Locate the cell with the specified text and output its (X, Y) center coordinate. 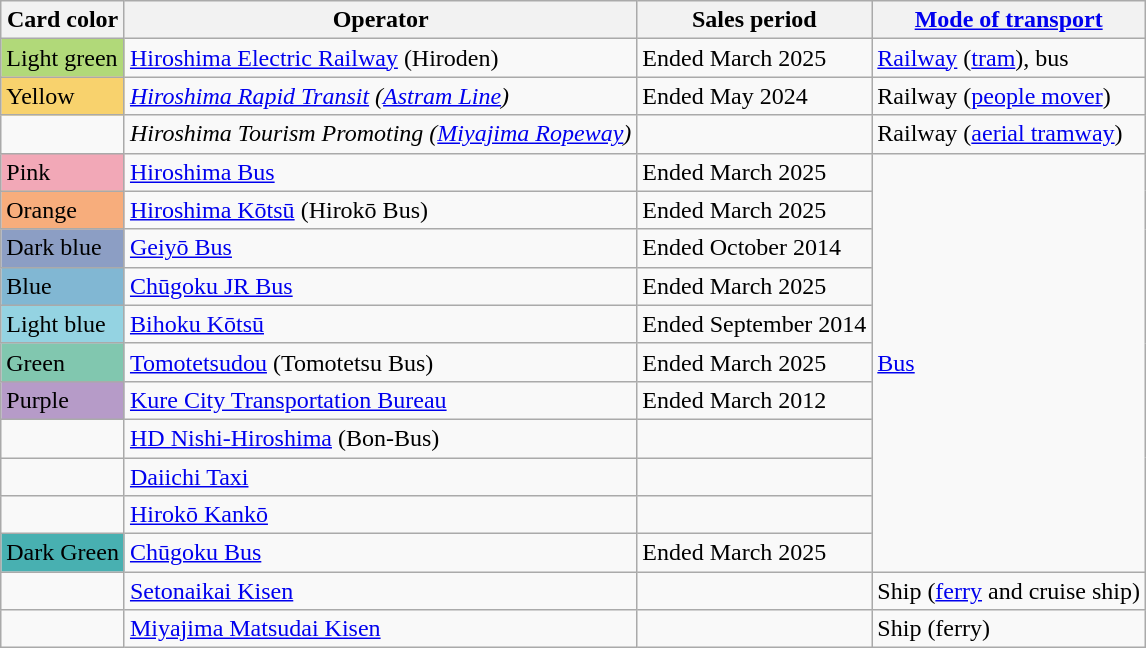
Dark Green (63, 553)
Ended March 2012 (754, 400)
Hirokō Kankō (380, 515)
Hiroshima Electric Railway (Hiroden) (380, 58)
Ship (ferry and cruise ship) (1009, 591)
Hiroshima Bus (380, 172)
Tomotetsudou (Tomotetsu Bus) (380, 362)
Operator (380, 20)
Hiroshima Tourism Promoting (Miyajima Ropeway) (380, 134)
Pink (63, 172)
Railway (people mover) (1009, 96)
Setonaikai Kisen (380, 591)
Sales period (754, 20)
Purple (63, 400)
Chūgoku JR Bus (380, 286)
Yellow (63, 96)
Ship (ferry) (1009, 629)
Railway (tram), bus (1009, 58)
Kure City Transportation Bureau (380, 400)
Ended October 2014 (754, 248)
Miyajima Matsudai Kisen (380, 629)
Dark blue (63, 248)
Hiroshima Rapid Transit (Astram Line) (380, 96)
Hiroshima Kōtsū (Hirokō Bus) (380, 210)
Daiichi Taxi (380, 477)
HD Nishi-Hiroshima (Bon-Bus) (380, 438)
Railway (aerial tramway) (1009, 134)
Mode of transport (1009, 20)
Green (63, 362)
Ended May 2024 (754, 96)
Light green (63, 58)
Blue (63, 286)
Light blue (63, 324)
Geiyō Bus (380, 248)
Bihoku Kōtsū (380, 324)
Card color (63, 20)
Orange (63, 210)
Bus (1009, 362)
Chūgoku Bus (380, 553)
Ended September 2014 (754, 324)
